Find where the given text appears and provide that cell's center as (X, Y) coordinate. 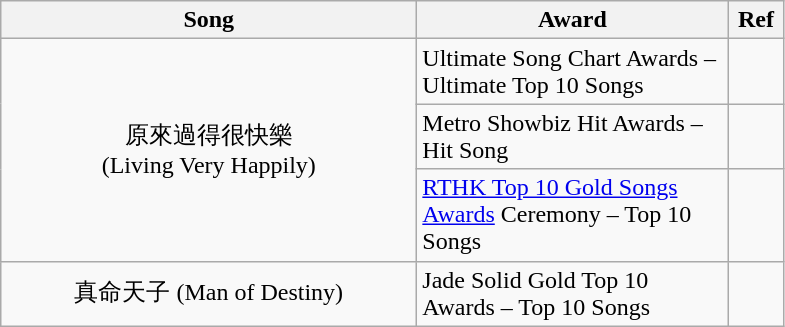
Metro Showbiz Hit Awards – Hit Song (572, 136)
Song (209, 20)
原來過得很快樂 (Living Very Happily) (209, 150)
真命天子 (Man of Destiny) (209, 294)
Ultimate Song Chart Awards – Ultimate Top 10 Songs (572, 72)
RTHK Top 10 Gold Songs Awards Ceremony – Top 10 Songs (572, 215)
Ref (756, 20)
Jade Solid Gold Top 10 Awards – Top 10 Songs (572, 294)
Award (572, 20)
